Provide the (X, Y) coordinate of the cell's center where the given text is located.  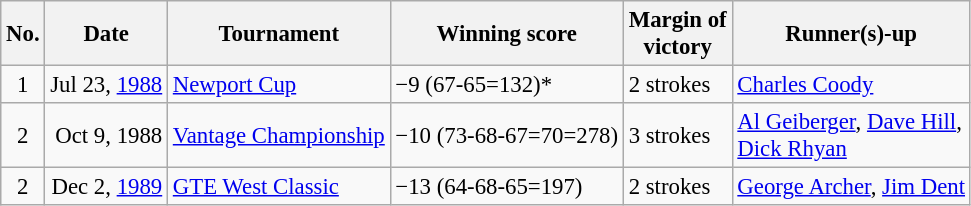
Vantage Championship (280, 136)
−10 (73-68-67=70=278) (506, 136)
George Archer, Jim Dent (851, 187)
−9 (67-65=132)* (506, 85)
Margin ofvictory (678, 34)
Jul 23, 1988 (106, 85)
Al Geiberger, Dave Hill, Dick Rhyan (851, 136)
1 (23, 85)
Newport Cup (280, 85)
Oct 9, 1988 (106, 136)
No. (23, 34)
Charles Coody (851, 85)
Date (106, 34)
GTE West Classic (280, 187)
3 strokes (678, 136)
Dec 2, 1989 (106, 187)
Tournament (280, 34)
Runner(s)-up (851, 34)
Winning score (506, 34)
−13 (64-68-65=197) (506, 187)
